Pinpoint the cell where the given text exists, returning its (X, Y) midpoint coordinate. 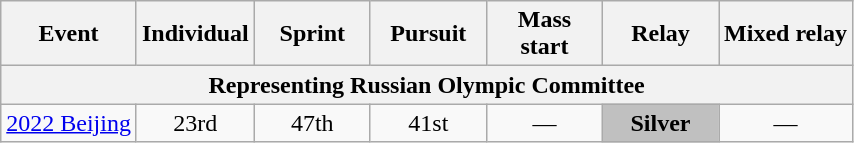
Sprint (312, 34)
Pursuit (428, 34)
Individual (195, 34)
Silver (660, 123)
Relay (660, 34)
Event (69, 34)
41st (428, 123)
2022 Beijing (69, 123)
Mixed relay (786, 34)
47th (312, 123)
Mass start (544, 34)
23rd (195, 123)
Representing Russian Olympic Committee (427, 85)
